From the cell containing the given text, extract its center point as (X, Y) coordinate. 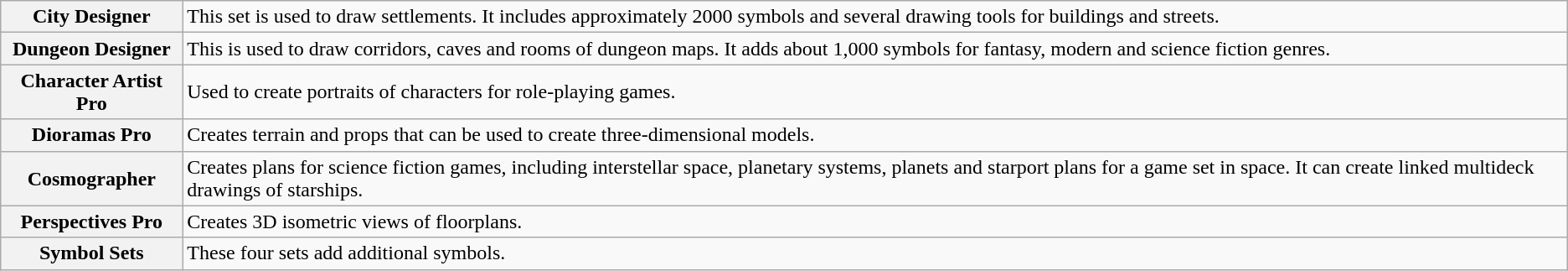
This set is used to draw settlements. It includes approximately 2000 symbols and several drawing tools for buildings and streets. (874, 17)
This is used to draw corridors, caves and rooms of dungeon maps. It adds about 1,000 symbols for fantasy, modern and science fiction genres. (874, 49)
Dioramas Pro (92, 135)
Character Artist Pro (92, 92)
These four sets add additional symbols. (874, 253)
Used to create portraits of characters for role-playing games. (874, 92)
Creates 3D isometric views of floorplans. (874, 221)
Creates terrain and props that can be used to create three-dimensional models. (874, 135)
Cosmographer (92, 178)
Symbol Sets (92, 253)
City Designer (92, 17)
Perspectives Pro (92, 221)
Dungeon Designer (92, 49)
